From the cell containing the given text, extract its center point as [X, Y] coordinate. 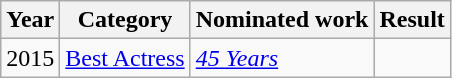
45 Years [282, 58]
Year [30, 20]
Nominated work [282, 20]
Result [412, 20]
Category [125, 20]
Best Actress [125, 58]
2015 [30, 58]
